Capture the cell that displays the provided text and extract its (x, y) central coordinate. 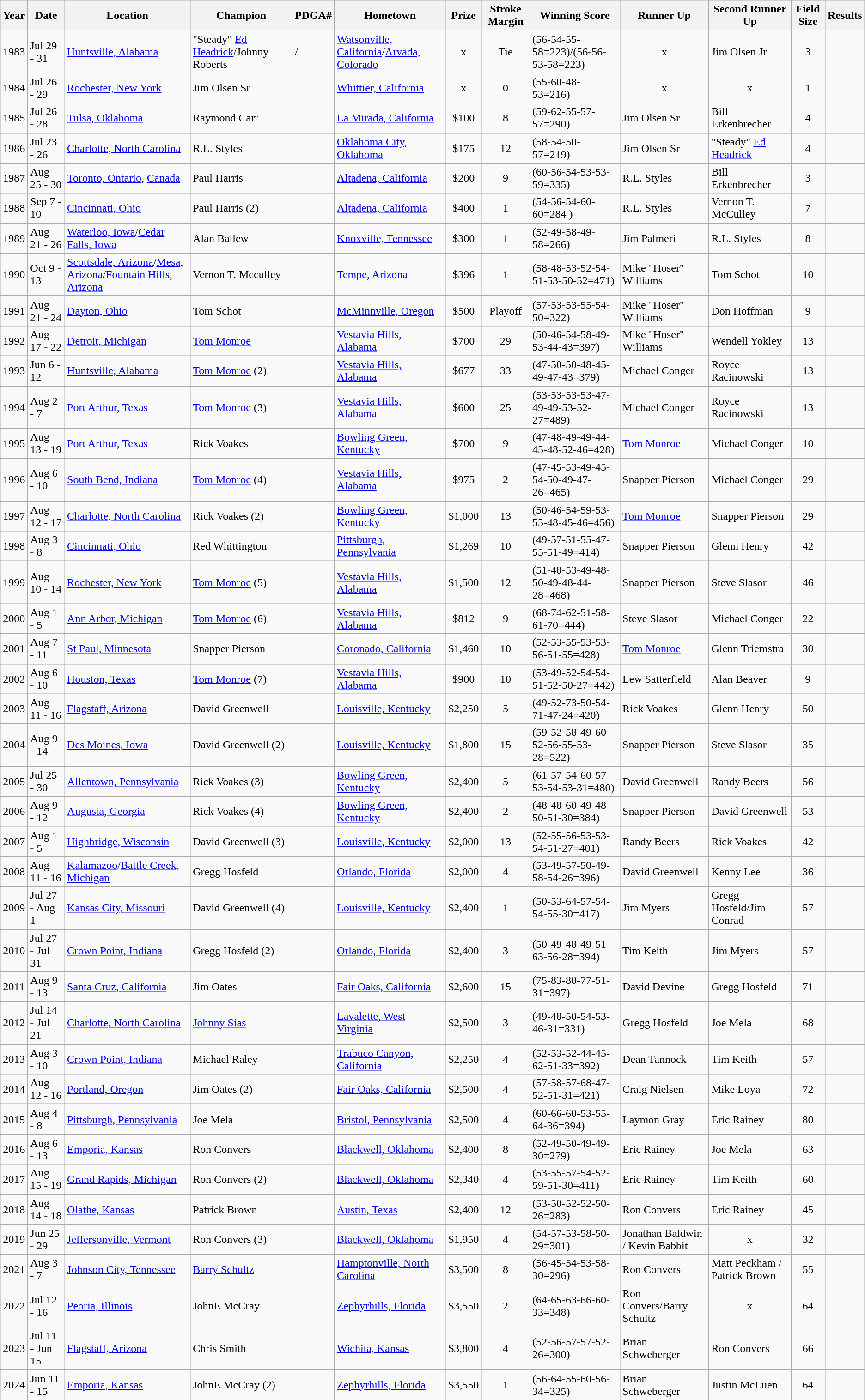
Coronado, California (390, 648)
$400 (464, 208)
Johnny Sias (241, 1023)
Jim Oates (2) (241, 1089)
(50-53-64-57-54-54-55-30=417) (575, 908)
Jeffersonville, Vermont (128, 1240)
Prize (464, 16)
(64-65-63-66-60-33=348) (575, 1306)
Ron Convers (3) (241, 1240)
Glenn Triemstra (750, 648)
(53-50-52-52-50-26=283) (575, 1209)
Paul Harris (241, 178)
Jim Olsen Jr (750, 52)
Hometown (390, 16)
Scottsdale, Arizona/Mesa, Arizona/Fountain Hills, Arizona (128, 274)
Jul 14 - Jul 21 (46, 1023)
Highbridge, Wisconsin (128, 842)
66 (808, 1348)
"Steady" Ed Headrick/Johnny Roberts (241, 52)
(47-48-49-49-44-45-48-52-46=428) (575, 443)
1993 (14, 370)
(47-45-53-49-45-54-50-49-47-26=465) (575, 480)
Year (14, 16)
(52-53-52-44-45-62-51-33=392) (575, 1060)
36 (808, 871)
56 (808, 782)
(50-46-54-58-49-53-44-43=397) (575, 341)
(52-56-57-57-52-26=300) (575, 1348)
2007 (14, 842)
Aug 9 - 13 (46, 987)
Whittier, California (390, 88)
1985 (14, 118)
Tulsa, Oklahoma (128, 118)
1983 (14, 52)
Jul 26 - 29 (46, 88)
Jul 27 - Jul 31 (46, 951)
Austin, Texas (390, 1209)
2017 (14, 1180)
Aug 4 - 8 (46, 1120)
$1,800 (464, 745)
Champion (241, 16)
$3,500 (464, 1269)
2023 (14, 1348)
$2,600 (464, 987)
1996 (14, 480)
Oklahoma City, Oklahoma (390, 148)
Allentown, Pennsylvania (128, 782)
Lavalette, West Virginia (390, 1023)
PDGA# (313, 16)
(75-83-80-77-51-31=397) (575, 987)
/ (313, 52)
South Bend, Indiana (128, 480)
Ron Convers (2) (241, 1180)
(58-48-53-52-54-51-53-50-52=471) (575, 274)
(52-49-50-49-49-30=279) (575, 1149)
Knoxville, Tennessee (390, 238)
JohnE McCray (241, 1306)
Peoria, Illinois (128, 1306)
Raymond Carr (241, 118)
$300 (464, 238)
Jul 11 - Jun 15 (46, 1348)
Chris Smith (241, 1348)
Gregg Hosfeld (2) (241, 951)
Portland, Oregon (128, 1089)
Hamptonville, North Carolina (390, 1269)
Tom Monroe (7) (241, 679)
30 (808, 648)
Rick Voakes (2) (241, 516)
Aug 17 - 22 (46, 341)
55 (808, 1269)
Jul 23 - 26 (46, 148)
Aug 14 - 18 (46, 1209)
Aug 7 - 11 (46, 648)
"Steady" Ed Headrick (750, 148)
Vernon T. McCulley (750, 208)
Wichita, Kansas (390, 1348)
Vernon T. Mcculley (241, 274)
Ron Convers/Barry Schultz (664, 1306)
60 (808, 1180)
68 (808, 1023)
46 (808, 582)
Laymon Gray (664, 1120)
1995 (14, 443)
1989 (14, 238)
Kalamazoo/Battle Creek, Michigan (128, 871)
1987 (14, 178)
Gregg Hosfeld/Jim Conrad (750, 908)
(49-52-73-50-54-71-47-24=420) (575, 709)
Sep 7 - 10 (46, 208)
Playoff (506, 310)
Aug 3 - 8 (46, 546)
Tempe, Arizona (390, 274)
$812 (464, 619)
0 (506, 88)
Date (46, 16)
Lew Satterfield (664, 679)
(56-64-55-60-56-34=325) (575, 1385)
Craig Nielsen (664, 1089)
Aug 10 - 14 (46, 582)
(68-74-62-51-58-61-70=444) (575, 619)
(53-53-53-53-47-49-49-53-52-27=489) (575, 407)
1986 (14, 148)
Jim Oates (241, 987)
53 (808, 811)
Michael Raley (241, 1060)
2016 (14, 1149)
$677 (464, 370)
Jul 27 - Aug 1 (46, 908)
33 (506, 370)
Winning Score (575, 16)
Trabuco Canyon, California (390, 1060)
(52-53-55-53-53-56-51-55=428) (575, 648)
Tom Monroe (3) (241, 407)
63 (808, 1149)
22 (808, 619)
$2,340 (464, 1180)
50 (808, 709)
Jonathan Baldwin / Kevin Babbit (664, 1240)
Grand Rapids, Michigan (128, 1180)
$200 (464, 178)
25 (506, 407)
2008 (14, 871)
David Greenwell (2) (241, 745)
(48-48-60-49-48-50-51-30=384) (575, 811)
Dean Tannock (664, 1060)
St Paul, Minnesota (128, 648)
1998 (14, 546)
1984 (14, 88)
2013 (14, 1060)
80 (808, 1120)
Jun 11 - 15 (46, 1385)
Rick Voakes (4) (241, 811)
Jun 6 - 12 (46, 370)
(59-62-55-57-57=290) (575, 118)
Patrick Brown (241, 1209)
$3,800 (464, 1348)
$1,269 (464, 546)
Aug 15 - 19 (46, 1180)
Aug 3 - 10 (46, 1060)
Bristol, Pennsylvania (390, 1120)
(59-52-58-49-60-52-56-55-53-28=522) (575, 745)
Tom Monroe (2) (241, 370)
(61-57-54-60-57-53-54-53-31=480) (575, 782)
72 (808, 1089)
Detroit, Michigan (128, 341)
2004 (14, 745)
Mike Loya (750, 1089)
(60-66-60-53-55-64-36=394) (575, 1120)
$100 (464, 118)
Olathe, Kansas (128, 1209)
Barry Schultz (241, 1269)
2012 (14, 1023)
Tom Monroe (5) (241, 582)
Aug 3 - 7 (46, 1269)
Rick Voakes (3) (241, 782)
Jul 29 - 31 (46, 52)
Augusta, Georgia (128, 811)
Ann Arbor, Michigan (128, 619)
Paul Harris (2) (241, 208)
1991 (14, 310)
1999 (14, 582)
1988 (14, 208)
$1,460 (464, 648)
32 (808, 1240)
(56-45-54-53-58-30=296) (575, 1269)
La Mirada, California (390, 118)
2002 (14, 679)
(53-55-57-54-52-59-51-30=411) (575, 1180)
$175 (464, 148)
Second Runner Up (750, 16)
2024 (14, 1385)
Aug 21 - 24 (46, 310)
Alan Beaver (750, 679)
2010 (14, 951)
45 (808, 1209)
Justin McLuen (750, 1385)
Aug 21 - 26 (46, 238)
David Greenwell (4) (241, 908)
Des Moines, Iowa (128, 745)
Results (845, 16)
$600 (464, 407)
Stroke Margin (506, 16)
1994 (14, 407)
Red Whittington (241, 546)
2015 (14, 1120)
Jul 26 - 28 (46, 118)
2018 (14, 1209)
$1,950 (464, 1240)
(49-48-50-54-53-46-31=331) (575, 1023)
(54-57-53-58-50-29=301) (575, 1240)
Toronto, Ontario, Canada (128, 178)
Watsonville, California/Arvada, Colorado (390, 52)
Oct 9 - 13 (46, 274)
Tie (506, 52)
Aug 6 - 13 (46, 1149)
2000 (14, 619)
(50-46-54-59-53-55-48-45-46=456) (575, 516)
(50-49-48-49-51-63-56-28=394) (575, 951)
(56-54-55-58=223)/(56-56-53-58=223) (575, 52)
2011 (14, 987)
$1,500 (464, 582)
2001 (14, 648)
(52-55-56-53-53-54-51-27=401) (575, 842)
1997 (14, 516)
Tom Monroe (4) (241, 480)
1990 (14, 274)
2021 (14, 1269)
$900 (464, 679)
35 (808, 745)
McMinnville, Oregon (390, 310)
Johnson City, Tennessee (128, 1269)
2014 (14, 1089)
Aug 12 - 17 (46, 516)
Aug 2 - 7 (46, 407)
$1,000 (464, 516)
Runner Up (664, 16)
Tom Monroe (6) (241, 619)
Wendell Yokley (750, 341)
$975 (464, 480)
2009 (14, 908)
$500 (464, 310)
Field Size (808, 16)
Aug 25 - 30 (46, 178)
Houston, Texas (128, 679)
Dayton, Ohio (128, 310)
(49-57-51-55-47-55-51-49=414) (575, 546)
2006 (14, 811)
Aug 9 - 14 (46, 745)
Kansas City, Missouri (128, 908)
David Greenwell (3) (241, 842)
Santa Cruz, California (128, 987)
Waterloo, Iowa/Cedar Falls, Iowa (128, 238)
Aug 9 - 12 (46, 811)
2003 (14, 709)
Kenny Lee (750, 871)
71 (808, 987)
2005 (14, 782)
7 (808, 208)
Jul 12 - 16 (46, 1306)
Location (128, 16)
(51-48-53-49-48-50-49-48-44-28=468) (575, 582)
(54-56-54-60-60=284 ) (575, 208)
(53-49-57-50-49-58-54-26=396) (575, 871)
(47-50-50-48-45-49-47-43=379) (575, 370)
Alan Ballew (241, 238)
David Devine (664, 987)
Aug 13 - 19 (46, 443)
Jul 25 - 30 (46, 782)
(60-56-54-53-53-59=335) (575, 178)
$396 (464, 274)
JohnE McCray (2) (241, 1385)
(58-54-50-57=219) (575, 148)
Matt Peckham / Patrick Brown (750, 1269)
Jim Palmeri (664, 238)
(55-60-48-53=216) (575, 88)
2022 (14, 1306)
(53-49-52-54-54-51-52-50-27=442) (575, 679)
(52-49-58-49-58=266) (575, 238)
1992 (14, 341)
Aug 12 - 16 (46, 1089)
2019 (14, 1240)
(57-58-57-68-47-52-51-31=421) (575, 1089)
Jun 25 - 29 (46, 1240)
Don Hoffman (750, 310)
(57-53-53-55-54-50=322) (575, 310)
